Search for the cell housing the specified text and yield its (X, Y) center coordinate. 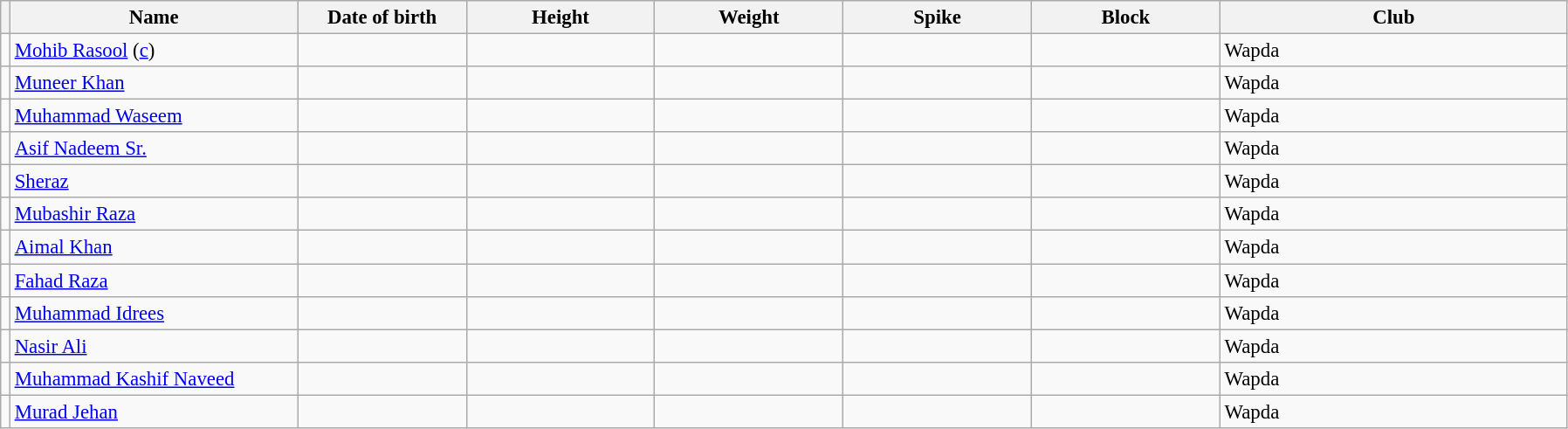
Mohib Rasool (c) (154, 51)
Block (1125, 17)
Muhammad Idrees (154, 313)
Murad Jehan (154, 412)
Muneer Khan (154, 83)
Nasir Ali (154, 346)
Name (154, 17)
Aimal Khan (154, 247)
Spike (938, 17)
Muhammad Kashif Naveed (154, 378)
Club (1393, 17)
Mubashir Raza (154, 214)
Weight (749, 17)
Asif Nadeem Sr. (154, 149)
Muhammad Waseem (154, 116)
Fahad Raza (154, 280)
Sheraz (154, 182)
Height (560, 17)
Date of birth (382, 17)
